Pinpoint the cell where the given text exists, returning its (x, y) midpoint coordinate. 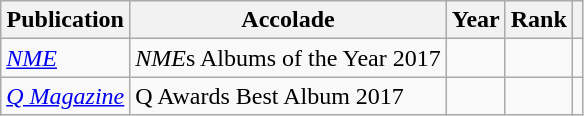
NME (66, 58)
Q Magazine (66, 96)
Rank (538, 20)
NMEs Albums of the Year 2017 (288, 58)
Publication (66, 20)
Year (476, 20)
Q Awards Best Album 2017 (288, 96)
Accolade (288, 20)
